Find where the given text appears and provide that cell's center as [x, y] coordinate. 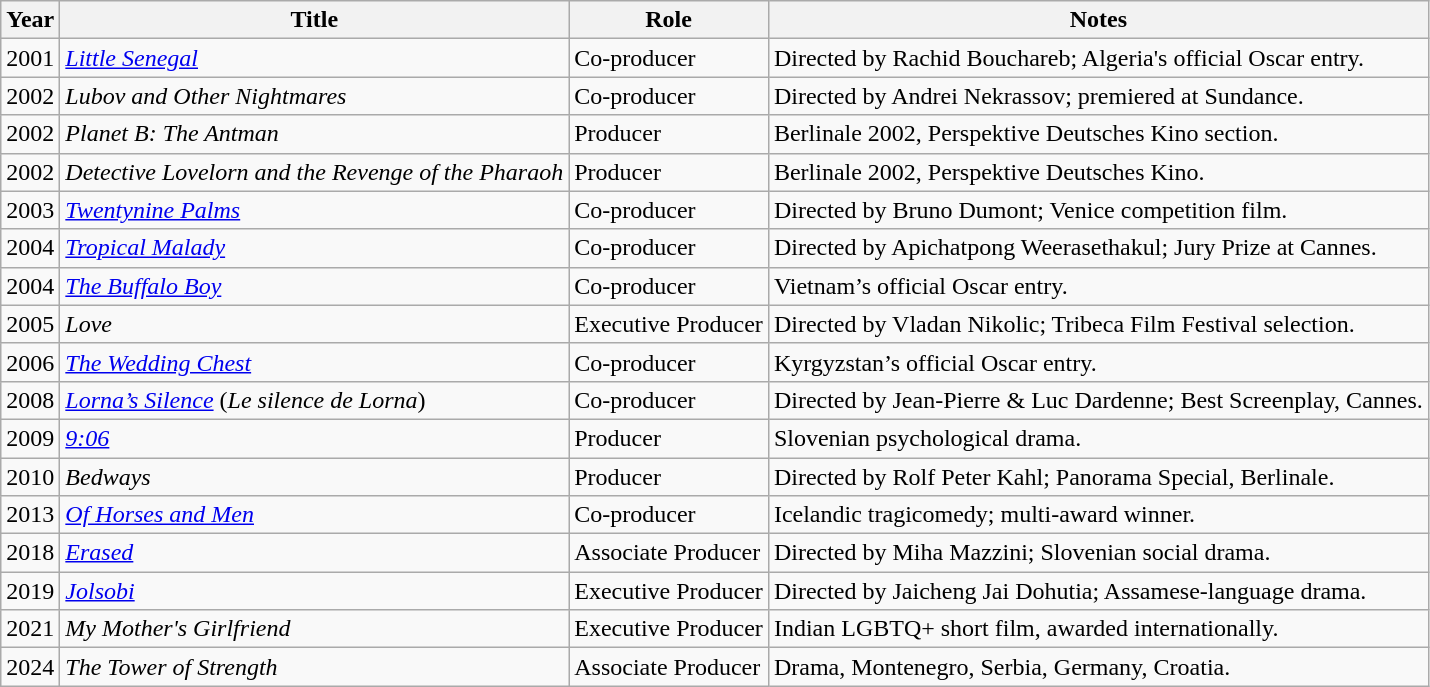
Directed by Vladan Nikolic; Tribeca Film Festival selection. [1098, 324]
Notes [1098, 20]
Love [314, 324]
Lorna’s Silence (Le silence de Lorna) [314, 400]
Vietnam’s official Oscar entry. [1098, 286]
2010 [30, 477]
Of Horses and Men [314, 515]
Directed by Rolf Peter Kahl; Panorama Special, Berlinale. [1098, 477]
2018 [30, 553]
Lubov and Other Nightmares [314, 96]
Detective Lovelorn and the Revenge of the Pharaoh [314, 172]
Title [314, 20]
2008 [30, 400]
2009 [30, 438]
2019 [30, 591]
The Buffalo Boy [314, 286]
Kyrgyzstan’s official Oscar entry. [1098, 362]
2001 [30, 58]
Bedways [314, 477]
The Tower of Strength [314, 667]
Icelandic tragicomedy; multi-award winner. [1098, 515]
Directed by Andrei Nekrassov; premiered at Sundance. [1098, 96]
Year [30, 20]
Directed by Jean-Pierre & Luc Dardenne; Best Screenplay, Cannes. [1098, 400]
Erased [314, 553]
Directed by Miha Mazzini; Slovenian social drama. [1098, 553]
Indian LGBTQ+ short film, awarded internationally. [1098, 629]
Slovenian psychological drama. [1098, 438]
2013 [30, 515]
Berlinale 2002, Perspektive Deutsches Kino section. [1098, 134]
The Wedding Chest [314, 362]
Role [669, 20]
Directed by Apichatpong Weerasethakul; Jury Prize at Cannes. [1098, 248]
Directed by Rachid Bouchareb; Algeria's official Oscar entry. [1098, 58]
Planet B: The Antman [314, 134]
2003 [30, 210]
Twentynine Palms [314, 210]
2024 [30, 667]
Berlinale 2002, Perspektive Deutsches Kino. [1098, 172]
2021 [30, 629]
9:06 [314, 438]
Little Senegal [314, 58]
Jolsobi [314, 591]
My Mother's Girlfriend [314, 629]
2005 [30, 324]
Directed by Bruno Dumont; Venice competition film. [1098, 210]
Directed by Jaicheng Jai Dohutia; Assamese-language drama. [1098, 591]
Drama, Montenegro, Serbia, Germany, Croatia. [1098, 667]
Tropical Malady [314, 248]
2006 [30, 362]
